Output the (x, y) coordinate of the center of the cell containing the given text.  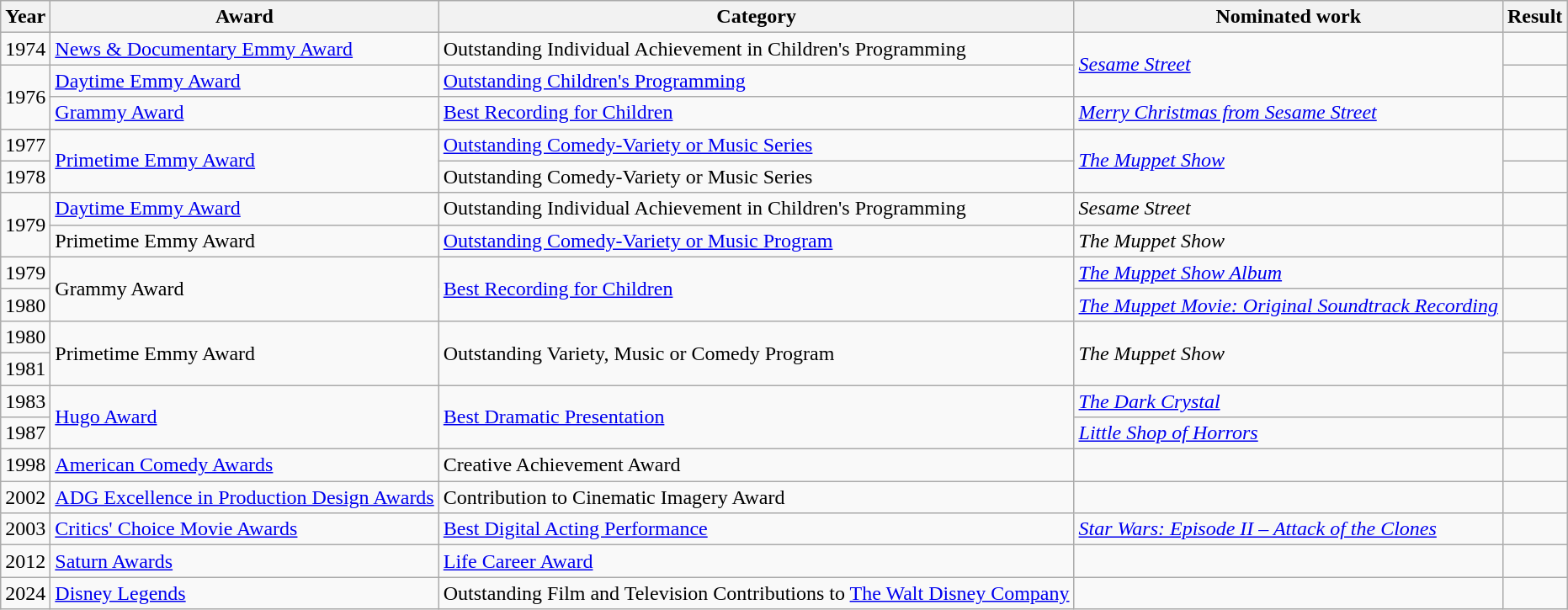
Nominated work (1288, 17)
1977 (25, 145)
The Muppet Movie: Original Soundtrack Recording (1288, 305)
Star Wars: Episode II – Attack of the Clones (1288, 529)
Category (756, 17)
Life Career Award (756, 561)
1976 (25, 97)
Outstanding Comedy-Variety or Music Program (756, 241)
2002 (25, 497)
American Comedy Awards (244, 465)
2024 (25, 593)
Best Digital Acting Performance (756, 529)
1981 (25, 369)
The Muppet Show Album (1288, 273)
1987 (25, 433)
1978 (25, 177)
2012 (25, 561)
Little Shop of Horrors (1288, 433)
1983 (25, 401)
Saturn Awards (244, 561)
Award (244, 17)
News & Documentary Emmy Award (244, 49)
Outstanding Variety, Music or Comedy Program (756, 353)
Contribution to Cinematic Imagery Award (756, 497)
The Dark Crystal (1288, 401)
Best Dramatic Presentation (756, 417)
Merry Christmas from Sesame Street (1288, 113)
Result (1534, 17)
1974 (25, 49)
Disney Legends (244, 593)
1998 (25, 465)
Year (25, 17)
Critics' Choice Movie Awards (244, 529)
Outstanding Children's Programming (756, 81)
Creative Achievement Award (756, 465)
2003 (25, 529)
Hugo Award (244, 417)
Outstanding Film and Television Contributions to The Walt Disney Company (756, 593)
ADG Excellence in Production Design Awards (244, 497)
